Search for the cell housing the specified text and yield its (X, Y) center coordinate. 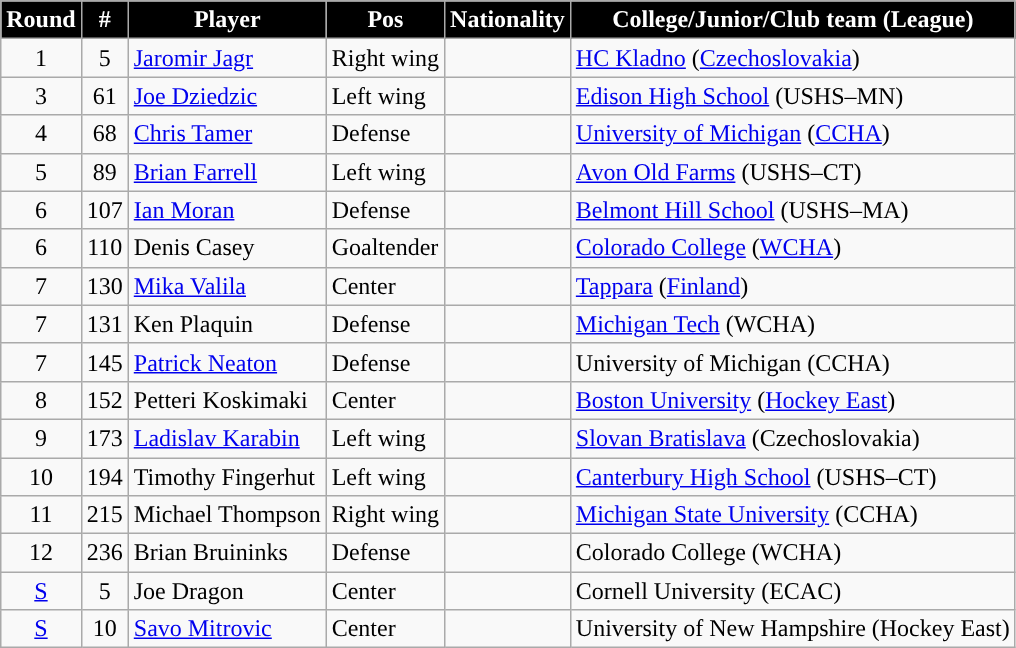
145 (104, 362)
68 (104, 134)
Round (41, 20)
Denis Casey (227, 248)
9 (41, 438)
HC Kladno (Czechoslovakia) (792, 58)
Michigan Tech (WCHA) (792, 324)
107 (104, 210)
Patrick Neaton (227, 362)
12 (41, 553)
Belmont Hill School (USHS–MA) (792, 210)
Slovan Bratislava (Czechoslovakia) (792, 438)
Brian Farrell (227, 172)
Jaromir Jagr (227, 58)
Nationality (508, 20)
Timothy Fingerhut (227, 477)
Canterbury High School (USHS–CT) (792, 477)
89 (104, 172)
11 (41, 515)
4 (41, 134)
Michigan State University (CCHA) (792, 515)
194 (104, 477)
Tappara (Finland) (792, 286)
236 (104, 553)
Ian Moran (227, 210)
University of New Hampshire (Hockey East) (792, 629)
Savo Mitrovic (227, 629)
Joe Dziedzic (227, 96)
Joe Dragon (227, 591)
Ken Plaquin (227, 324)
Cornell University (ECAC) (792, 591)
130 (104, 286)
131 (104, 324)
8 (41, 400)
Pos (385, 20)
173 (104, 438)
College/Junior/Club team (League) (792, 20)
Petteri Koskimaki (227, 400)
215 (104, 515)
# (104, 20)
Avon Old Farms (USHS–CT) (792, 172)
Goaltender (385, 248)
3 (41, 96)
110 (104, 248)
Ladislav Karabin (227, 438)
1 (41, 58)
Boston University (Hockey East) (792, 400)
Edison High School (USHS–MN) (792, 96)
61 (104, 96)
Chris Tamer (227, 134)
152 (104, 400)
Player (227, 20)
Mika Valila (227, 286)
Brian Bruininks (227, 553)
Michael Thompson (227, 515)
